Return (X, Y) of the center of cell containing provided text 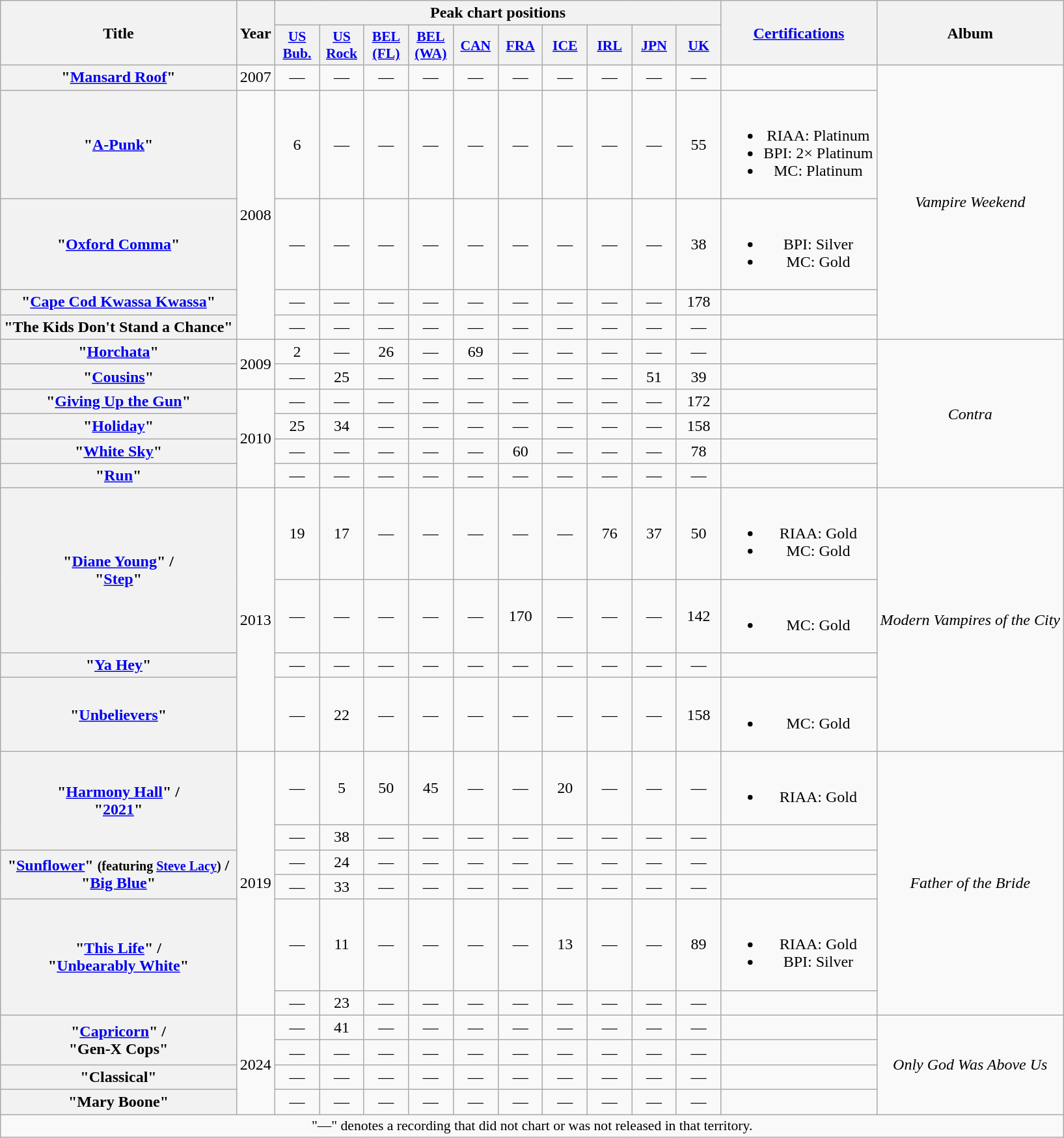
34 (342, 426)
11 (342, 945)
RIAA: PlatinumBPI: 2× PlatinumMC: Platinum (799, 145)
Album (970, 33)
"Harmony Hall" / "2021" (118, 801)
2013 (255, 620)
23 (342, 1003)
142 (698, 616)
39 (698, 376)
Title (118, 33)
51 (654, 376)
RIAA: Gold (799, 788)
USRock (342, 46)
ICE (565, 46)
"Unbelievers" (118, 715)
"The Kids Don't Stand a Chance" (118, 327)
"Capricorn" / "Gen-X Cops" (118, 1040)
"Classical" (118, 1077)
24 (342, 862)
55 (698, 145)
RIAA: GoldBPI: Silver (799, 945)
IRL (609, 46)
26 (386, 352)
"A-Punk" (118, 145)
76 (609, 534)
"This Life" / "Unbearably White" (118, 957)
US Bub. (297, 46)
41 (342, 1027)
2 (297, 352)
2024 (255, 1064)
Modern Vampires of the City (970, 620)
"Diane Young" / "Step" (118, 570)
17 (342, 534)
2007 (255, 77)
Certifications (799, 33)
"Oxford Comma" (118, 244)
"Run" (118, 476)
89 (698, 945)
69 (476, 352)
37 (654, 534)
"Mansard Roof" (118, 77)
Vampire Weekend (970, 202)
170 (521, 616)
13 (565, 945)
"White Sky" (118, 451)
"—" denotes a recording that did not chart or was not released in that territory. (532, 1126)
"Ya Hey" (118, 665)
45 (431, 788)
78 (698, 451)
CAN (476, 46)
BEL(FL) (386, 46)
UK (698, 46)
Father of the Bride (970, 883)
178 (698, 302)
19 (297, 534)
"Horchata" (118, 352)
6 (297, 145)
Year (255, 33)
20 (565, 788)
60 (521, 451)
Only God Was Above Us (970, 1064)
"Sunflower" (featuring Steve Lacy) / "Big Blue" (118, 874)
Contra (970, 413)
2008 (255, 215)
RIAA: GoldMC: Gold (799, 534)
BPI: SilverMC: Gold (799, 244)
"Cape Cod Kwassa Kwassa" (118, 302)
2010 (255, 438)
33 (342, 887)
22 (342, 715)
2009 (255, 364)
FRA (521, 46)
5 (342, 788)
Peak chart positions (497, 13)
"Cousins" (118, 376)
"Mary Boone" (118, 1102)
JPN (654, 46)
BEL(WA) (431, 46)
2019 (255, 883)
"Giving Up the Gun" (118, 401)
172 (698, 401)
"Holiday" (118, 426)
